Identify which cell holds the provided text, then report its [X, Y] central coordinate. 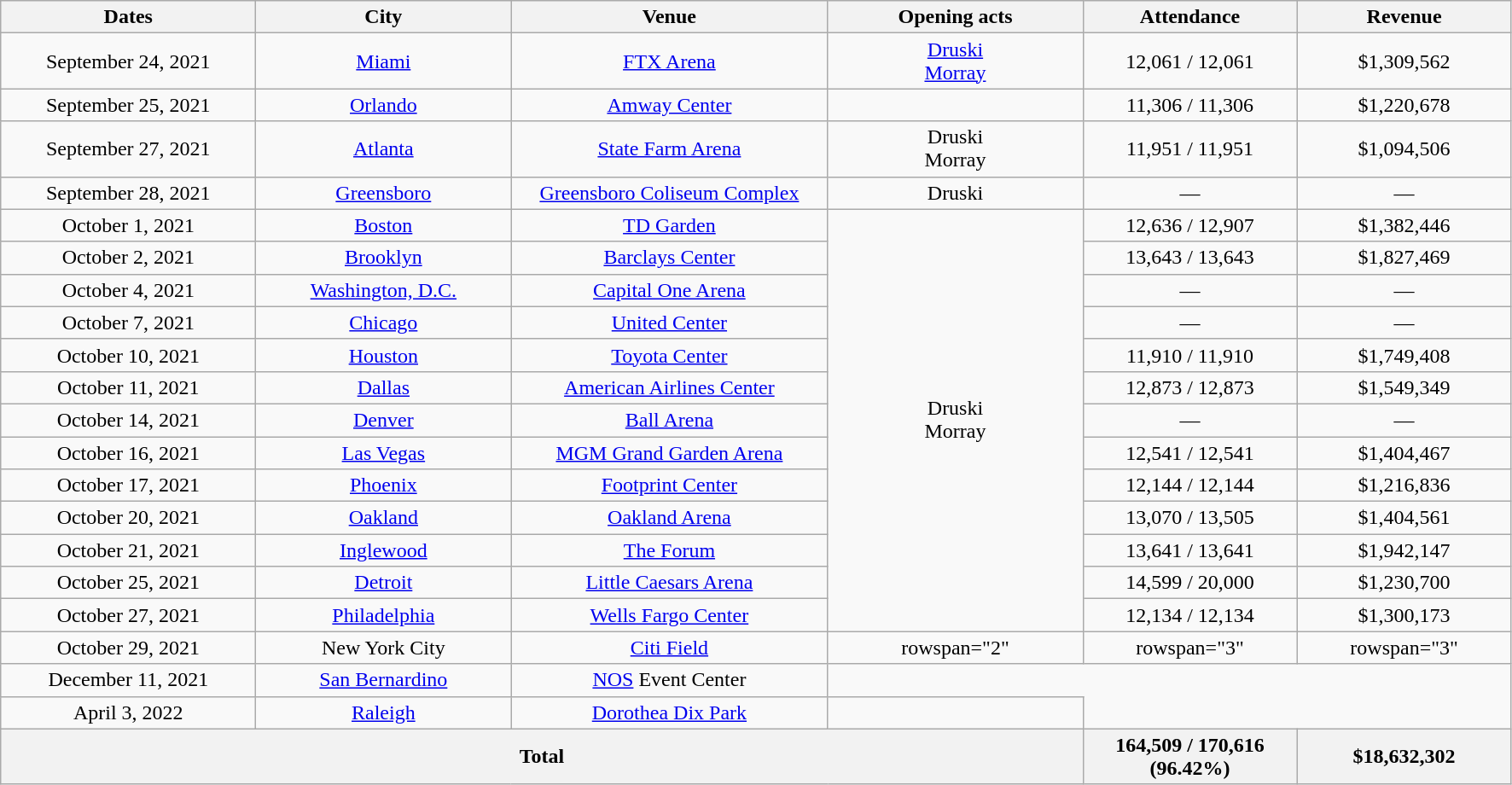
$18,632,302 [1404, 756]
Phoenix [384, 486]
12,541 / 12,541 [1189, 453]
Detroit [384, 583]
October 27, 2021 [128, 615]
Boston [384, 225]
Chicago [384, 323]
$1,827,469 [1404, 258]
October 14, 2021 [128, 420]
$1,230,700 [1404, 583]
$1,942,147 [1404, 550]
United Center [669, 323]
April 3, 2022 [128, 712]
October 20, 2021 [128, 518]
Brooklyn [384, 258]
12,636 / 12,907 [1189, 225]
October 1, 2021 [128, 225]
Ball Arena [669, 420]
October 29, 2021 [128, 648]
FTX Arena [669, 61]
11,951 / 11,951 [1189, 148]
Philadelphia [384, 615]
11,910 / 11,910 [1189, 355]
Dallas [384, 387]
Las Vegas [384, 453]
MGM Grand Garden Arena [669, 453]
October 11, 2021 [128, 387]
$1,220,678 [1404, 105]
Citi Field [669, 648]
$1,404,467 [1404, 453]
Washington, D.C. [384, 290]
Houston [384, 355]
September 25, 2021 [128, 105]
Toyota Center [669, 355]
State Farm Arena [669, 148]
October 7, 2021 [128, 323]
Little Caesars Arena [669, 583]
$1,549,349 [1404, 387]
New York City [384, 648]
Venue [669, 17]
Attendance [1189, 17]
14,599 / 20,000 [1189, 583]
Miami [384, 61]
September 28, 2021 [128, 193]
13,643 / 13,643 [1189, 258]
$1,300,173 [1404, 615]
Atlanta [384, 148]
$1,309,562 [1404, 61]
Orlando [384, 105]
October 21, 2021 [128, 550]
NOS Event Center [669, 680]
September 24, 2021 [128, 61]
TD Garden [669, 225]
Druski [956, 193]
Greensboro Coliseum Complex [669, 193]
$1,216,836 [1404, 486]
164,509 / 170,616 (96.42%) [1189, 756]
December 11, 2021 [128, 680]
Revenue [1404, 17]
Footprint Center [669, 486]
Capital One Arena [669, 290]
Opening acts [956, 17]
12,061 / 12,061 [1189, 61]
13,070 / 13,505 [1189, 518]
Total [542, 756]
rowspan="2" [956, 648]
$1,094,506 [1404, 148]
City [384, 17]
$1,382,446 [1404, 225]
San Bernardino [384, 680]
Oakland [384, 518]
$1,749,408 [1404, 355]
Wells Fargo Center [669, 615]
Inglewood [384, 550]
12,144 / 12,144 [1189, 486]
12,873 / 12,873 [1189, 387]
October 2, 2021 [128, 258]
Raleigh [384, 712]
Amway Center [669, 105]
Dorothea Dix Park [669, 712]
October 25, 2021 [128, 583]
Dates [128, 17]
September 27, 2021 [128, 148]
Greensboro [384, 193]
October 10, 2021 [128, 355]
October 17, 2021 [128, 486]
October 16, 2021 [128, 453]
Oakland Arena [669, 518]
11,306 / 11,306 [1189, 105]
The Forum [669, 550]
October 4, 2021 [128, 290]
Denver [384, 420]
12,134 / 12,134 [1189, 615]
$1,404,561 [1404, 518]
13,641 / 13,641 [1189, 550]
American Airlines Center [669, 387]
Barclays Center [669, 258]
